Return the [X, Y] coordinate for the center point of the cell that contains the specified text.  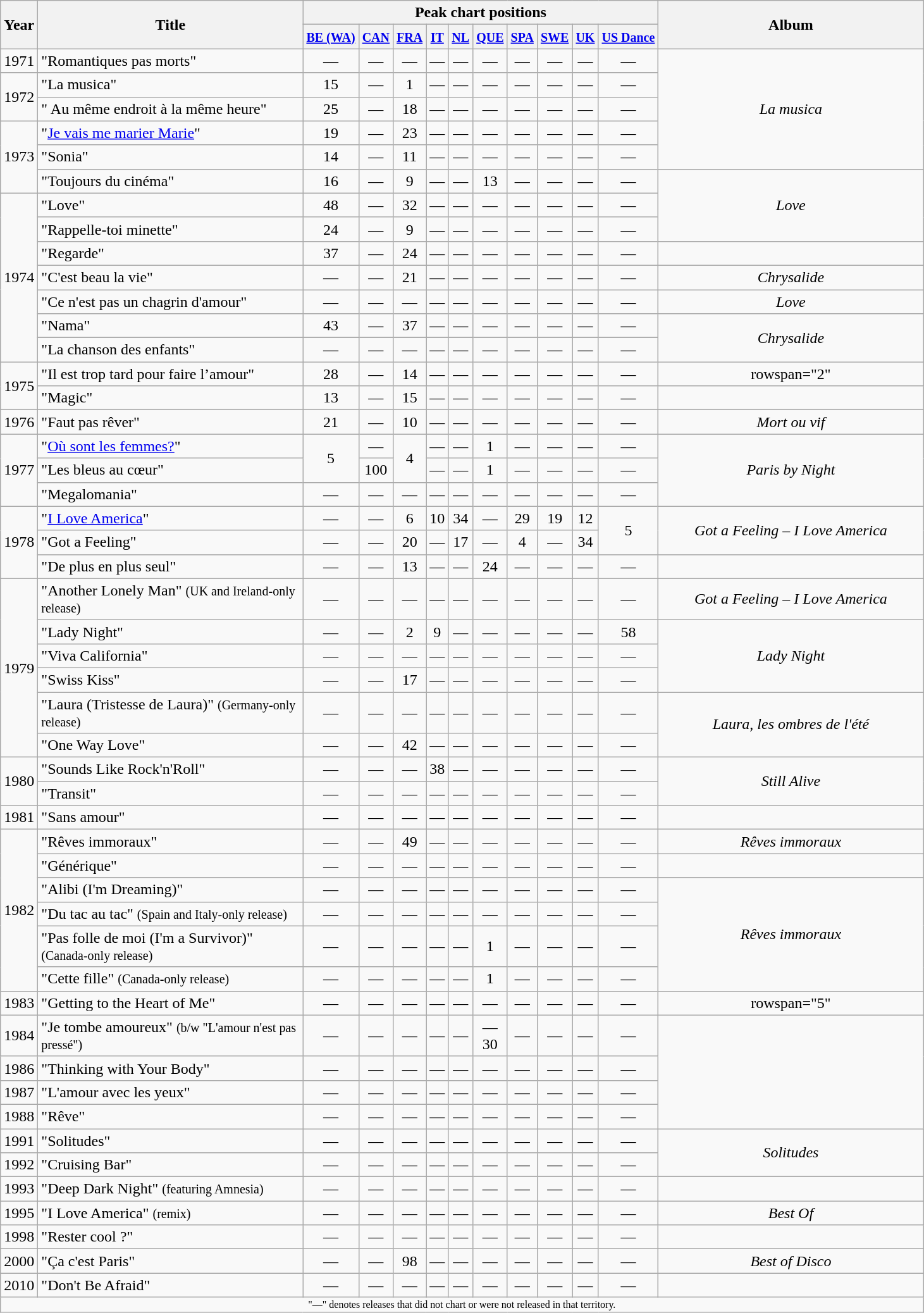
18 [410, 109]
"Megalomania" [171, 494]
42 [410, 745]
"Je tombe amoureux" (b/w "L'amour n'est pas pressé") [171, 1035]
38 [438, 769]
rowspan="5" [791, 1003]
Lady Night [791, 656]
"Laura (Tristesse de Laura)" (Germany-only release) [171, 713]
1976 [19, 422]
"Sounds Like Rock'n'Roll" [171, 769]
25 [331, 109]
SPA [522, 37]
6 [410, 518]
"Transit" [171, 793]
"Deep Dark Night" (featuring Amnesia) [171, 1189]
23 [410, 133]
"Cette fille" (Canada-only release) [171, 979]
"Ça c'est Paris" [171, 1261]
"Générique" [171, 866]
1984 [19, 1035]
Peak chart positions [481, 13]
1972 [19, 97]
1992 [19, 1165]
1988 [19, 1116]
1998 [19, 1237]
QUE [490, 37]
Mort ou vif [791, 422]
"Il est trop tard pour faire l’amour" [171, 374]
1982 [19, 910]
rowspan="2" [791, 374]
IT [438, 37]
"Getting to the Heart of Me" [171, 1003]
"—" denotes releases that did not chart or were not released in that territory. [462, 1305]
"Rêve" [171, 1116]
"Regarde" [171, 253]
"Don't Be Afraid" [171, 1285]
"Lady Night" [171, 632]
"Cruising Bar" [171, 1165]
"L'amour avec les yeux" [171, 1092]
Paris by Night [791, 470]
Title [171, 25]
"Magic" [171, 398]
11 [410, 157]
43 [331, 326]
"Rêves immoraux" [171, 842]
Year [19, 25]
Laura, les ombres de l'été [791, 725]
"Sans amour" [171, 818]
Still Alive [791, 781]
"Toujours du cinéma" [171, 181]
"Viva California" [171, 656]
1971 [19, 61]
1978 [19, 542]
1993 [19, 1189]
"Pas folle de moi (I'm a Survivor)" (Canada-only release) [171, 947]
1973 [19, 157]
"Sonia" [171, 157]
"Du tac au tac" (Spain and Italy-only release) [171, 914]
—30 [490, 1035]
2010 [19, 1285]
FRA [410, 37]
"Faut pas rêver" [171, 422]
"Swiss Kiss" [171, 680]
"Solitudes" [171, 1141]
1987 [19, 1092]
Best Of [791, 1213]
"Où sont les femmes?" [171, 446]
1979 [19, 668]
"Alibi (I'm Dreaming)" [171, 890]
"Rester cool ?" [171, 1237]
1995 [19, 1213]
"Thinking with Your Body" [171, 1068]
SWE [555, 37]
1986 [19, 1068]
"La chanson des enfants" [171, 350]
"One Way Love" [171, 745]
100 [376, 470]
"De plus en plus seul" [171, 566]
"I Love America" [171, 518]
32 [410, 205]
20 [410, 542]
"Je vais me marier Marie" [171, 133]
Solitudes [791, 1153]
1991 [19, 1141]
"I Love America" (remix) [171, 1213]
58 [629, 632]
Album [791, 25]
2 [410, 632]
16 [331, 181]
2000 [19, 1261]
BE (WA) [331, 37]
"Another Lonely Man" (UK and Ireland-only release) [171, 599]
29 [522, 518]
12 [586, 518]
"Ce n'est pas un chagrin d'amour" [171, 302]
"Les bleus au cœur" [171, 470]
"Got a Feeling" [171, 542]
CAN [376, 37]
"C'est beau la vie" [171, 277]
48 [331, 205]
NL [460, 37]
1981 [19, 818]
"Rappelle-toi minette" [171, 229]
US Dance [629, 37]
28 [331, 374]
"Romantiques pas morts" [171, 61]
98 [410, 1261]
" Au même endroit à la même heure" [171, 109]
1983 [19, 1003]
1980 [19, 781]
Best of Disco [791, 1261]
UK [586, 37]
"Nama" [171, 326]
1975 [19, 386]
"Love" [171, 205]
"La musica" [171, 85]
La musica [791, 109]
1974 [19, 277]
1977 [19, 470]
49 [410, 842]
